Scan for the cell matching the given text and deliver its [x, y] coordinate at center. 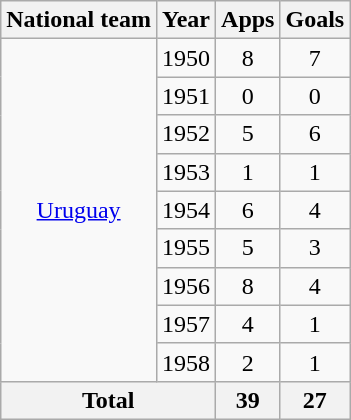
1953 [186, 172]
1950 [186, 58]
27 [315, 400]
1955 [186, 248]
Uruguay [79, 210]
1954 [186, 210]
3 [315, 248]
Goals [315, 20]
Total [108, 400]
National team [79, 20]
1956 [186, 286]
7 [315, 58]
1958 [186, 362]
1957 [186, 324]
Year [186, 20]
1951 [186, 96]
Apps [248, 20]
1952 [186, 134]
2 [248, 362]
39 [248, 400]
